Locate the cell with the specified text and output its [x, y] center coordinate. 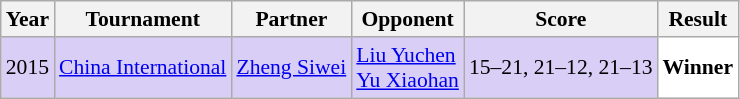
15–21, 21–12, 21–13 [561, 68]
Zheng Siwei [291, 68]
Year [28, 19]
Score [561, 19]
Liu Yuchen Yu Xiaohan [408, 68]
Partner [291, 19]
China International [142, 68]
Opponent [408, 19]
Tournament [142, 19]
Winner [698, 68]
Result [698, 19]
2015 [28, 68]
